Return (X, Y) of the center of cell containing provided text 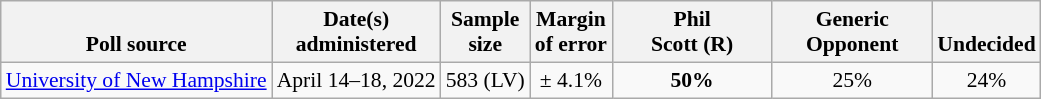
583 (LV) (486, 80)
Poll source (136, 32)
24% (986, 80)
Date(s)administered (356, 32)
University of New Hampshire (136, 80)
PhilScott (R) (692, 32)
Samplesize (486, 32)
± 4.1% (571, 80)
GenericOpponent (852, 32)
April 14–18, 2022 (356, 80)
Undecided (986, 32)
50% (692, 80)
25% (852, 80)
Marginof error (571, 32)
